Scan for the cell matching the given text and deliver its [x, y] coordinate at center. 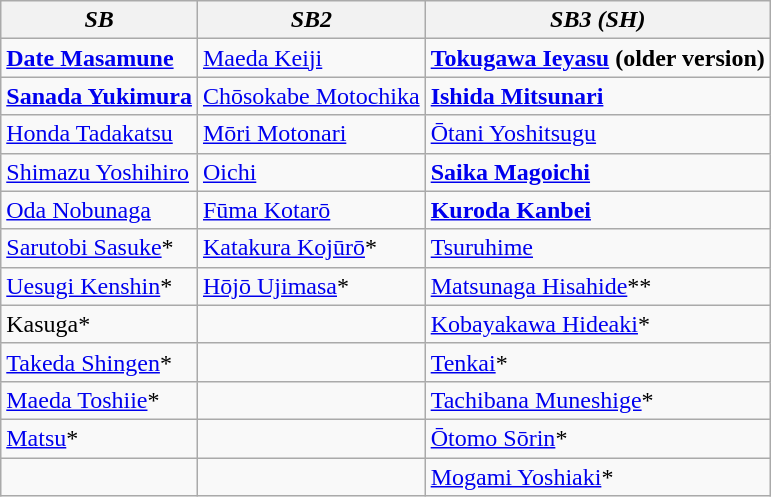
Shimazu Yoshihiro [100, 172]
Chōsokabe Motochika [311, 96]
Sarutobi Sasuke* [100, 248]
Mogami Yoshiaki* [598, 477]
Ōtani Yoshitsugu [598, 134]
SB [100, 20]
Matsunaga Hisahide** [598, 286]
Kobayakawa Hideaki* [598, 324]
Honda Tadakatsu [100, 134]
Saika Magoichi [598, 172]
Hōjō Ujimasa* [311, 286]
Uesugi Kenshin* [100, 286]
Fūma Kotarō [311, 210]
Ōtomo Sōrin* [598, 438]
SB2 [311, 20]
Takeda Shingen* [100, 362]
Matsu* [100, 438]
Kuroda Kanbei [598, 210]
Maeda Keiji [311, 58]
Katakura Kojūrō* [311, 248]
Sanada Yukimura [100, 96]
Ishida Mitsunari [598, 96]
Tsuruhime [598, 248]
Oda Nobunaga [100, 210]
Date Masamune [100, 58]
Mōri Motonari [311, 134]
Oichi [311, 172]
Kasuga* [100, 324]
Tokugawa Ieyasu (older version) [598, 58]
Tachibana Muneshige* [598, 400]
Maeda Toshiie* [100, 400]
SB3 (SH) [598, 20]
Tenkai* [598, 362]
